Search for the cell housing the specified text and yield its (x, y) center coordinate. 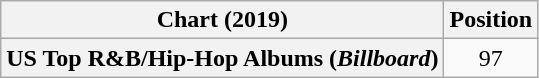
US Top R&B/Hip-Hop Albums (Billboard) (222, 58)
Position (491, 20)
97 (491, 58)
Chart (2019) (222, 20)
